For the text-containing cell, return its midpoint in (x, y) coordinate format. 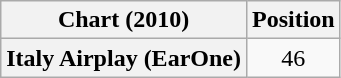
Position (293, 20)
46 (293, 58)
Chart (2010) (124, 20)
Italy Airplay (EarOne) (124, 58)
